Determine the (X, Y) coordinate at the center of the cell enclosing the given text.  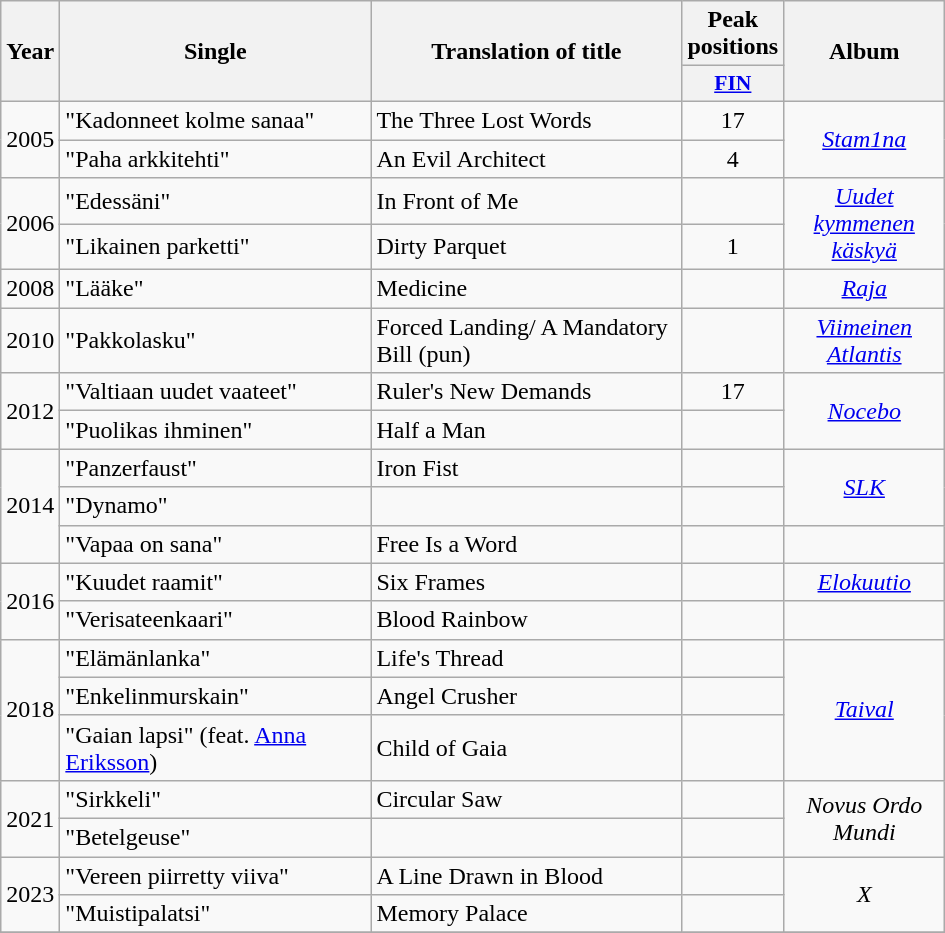
"Puolikas ihminen" (216, 430)
4 (733, 159)
"Valtiaan uudet vaateet" (216, 392)
Half a Man (526, 430)
"Gaian lapsi" (feat. Anna Eriksson) (216, 748)
Memory Palace (526, 914)
Stam1na (864, 139)
"Betelgeuse" (216, 837)
Album (864, 52)
Free Is a Word (526, 544)
"Lääke" (216, 289)
Forced Landing/ A Mandatory Bill (pun) (526, 340)
Dirty Parquet (526, 247)
2014 (30, 506)
"Panzerfaust" (216, 468)
"Enkelinmurskain" (216, 696)
"Dynamo" (216, 506)
"Pakkolasku" (216, 340)
2010 (30, 340)
Angel Crusher (526, 696)
"Vereen piirretty viiva" (216, 875)
"Sirkkeli" (216, 799)
2023 (30, 894)
2016 (30, 601)
Nocebo (864, 411)
2012 (30, 411)
2021 (30, 818)
Circular Saw (526, 799)
"Likainen parketti" (216, 247)
Uudet kymmenen käskyä (864, 224)
"Kuudet raamit" (216, 582)
Ruler's New Demands (526, 392)
Novus Ordo Mundi (864, 818)
An Evil Architect (526, 159)
1 (733, 247)
Viimeinen Atlantis (864, 340)
The Three Lost Words (526, 120)
Medicine (526, 289)
2018 (30, 710)
SLK (864, 487)
Translation of title (526, 52)
FIN (733, 84)
Year (30, 52)
Taival (864, 710)
"Paha arkkitehti" (216, 159)
Blood Rainbow (526, 620)
Life's Thread (526, 658)
A Line Drawn in Blood (526, 875)
Peak positions (733, 34)
Raja (864, 289)
Elokuutio (864, 582)
Iron Fist (526, 468)
2005 (30, 139)
"Kadonneet kolme sanaa" (216, 120)
In Front of Me (526, 201)
"Elämänlanka" (216, 658)
"Vapaa on sana" (216, 544)
"Verisateenkaari" (216, 620)
Single (216, 52)
Six Frames (526, 582)
2008 (30, 289)
2006 (30, 224)
X (864, 894)
"Muistipalatsi" (216, 914)
Child of Gaia (526, 748)
"Edessäni" (216, 201)
